Scan for the cell matching the given text and deliver its [x, y] coordinate at center. 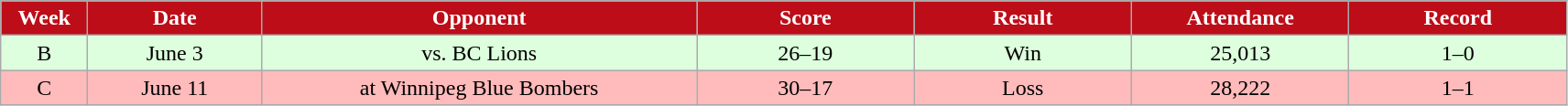
B [44, 53]
Opponent [480, 18]
vs. BC Lions [480, 53]
Week [44, 18]
26–19 [806, 53]
Score [806, 18]
Record [1458, 18]
30–17 [806, 88]
1–1 [1458, 88]
25,013 [1240, 53]
at Winnipeg Blue Bombers [480, 88]
Date [175, 18]
June 11 [175, 88]
1–0 [1458, 53]
Win [1022, 53]
28,222 [1240, 88]
Attendance [1240, 18]
Loss [1022, 88]
Result [1022, 18]
C [44, 88]
June 3 [175, 53]
